For the text-containing cell, return its midpoint in [x, y] coordinate format. 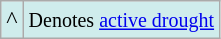
^ [12, 20]
Denotes active drought [122, 20]
